Return the (X, Y) coordinate for the center point of the cell that contains the specified text.  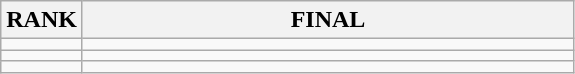
RANK (42, 20)
FINAL (328, 20)
